Provide the [x, y] coordinate of the cell's center where the given text is located.  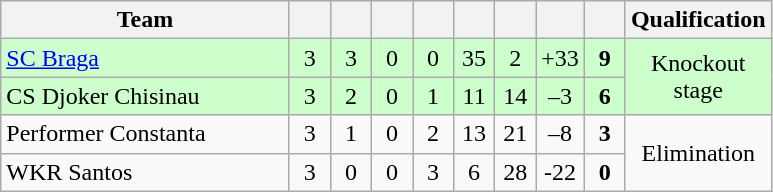
Performer Constanta [146, 134]
-22 [560, 172]
35 [474, 58]
–8 [560, 134]
Team [146, 20]
Elimination [698, 153]
14 [516, 96]
9 [604, 58]
+33 [560, 58]
28 [516, 172]
Qualification [698, 20]
21 [516, 134]
WKR Santos [146, 172]
SC Braga [146, 58]
11 [474, 96]
–3 [560, 96]
13 [474, 134]
CS Djoker Chisinau [146, 96]
Knockout stage [698, 77]
